Determine the (x, y) coordinate at the center of the cell enclosing the given text.  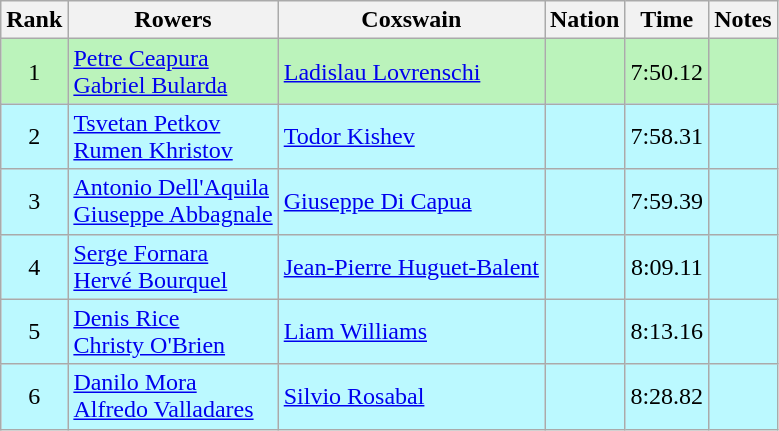
Denis RiceChristy O'Brien (173, 332)
4 (34, 266)
Rank (34, 20)
Ladislau Lovrenschi (411, 72)
Time (667, 20)
Giuseppe Di Capua (411, 202)
8:13.16 (667, 332)
5 (34, 332)
Tsvetan PetkovRumen Khristov (173, 136)
Silvio Rosabal (411, 396)
Coxswain (411, 20)
7:50.12 (667, 72)
8:28.82 (667, 396)
Liam Williams (411, 332)
8:09.11 (667, 266)
Todor Kishev (411, 136)
Rowers (173, 20)
1 (34, 72)
2 (34, 136)
6 (34, 396)
Jean-Pierre Huguet-Balent (411, 266)
7:59.39 (667, 202)
7:58.31 (667, 136)
Petre CeapuraGabriel Bularda (173, 72)
3 (34, 202)
Antonio Dell'Aquila Giuseppe Abbagnale (173, 202)
Nation (584, 20)
Notes (743, 20)
Danilo MoraAlfredo Valladares (173, 396)
Serge FornaraHervé Bourquel (173, 266)
